Extract the [x, y] coordinate from the center of the cell holding the provided text.  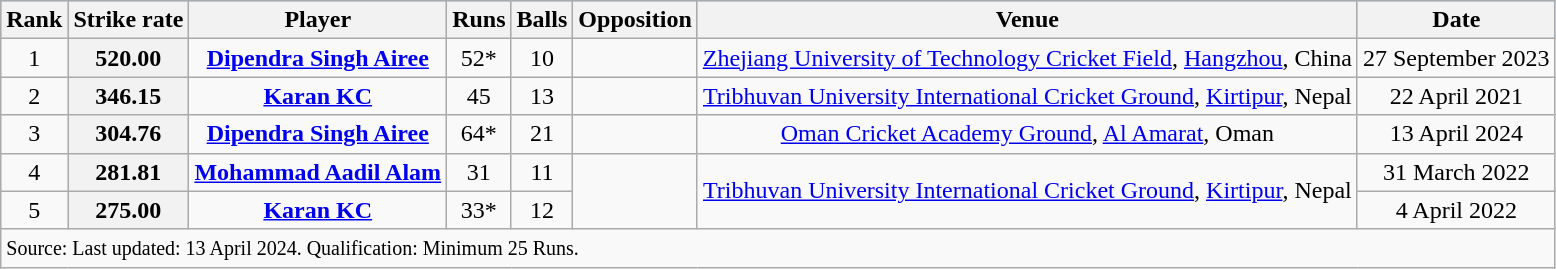
52* [479, 58]
Opposition [635, 20]
27 September 2023 [1456, 58]
64* [479, 134]
Rank [34, 20]
Strike rate [128, 20]
304.76 [128, 134]
13 [542, 96]
Venue [1027, 20]
346.15 [128, 96]
Runs [479, 20]
4 April 2022 [1456, 210]
11 [542, 172]
10 [542, 58]
3 [34, 134]
45 [479, 96]
Source: Last updated: 13 April 2024. Qualification: Minimum 25 Runs. [778, 248]
12 [542, 210]
Zhejiang University of Technology Cricket Field, Hangzhou, China [1027, 58]
33* [479, 210]
21 [542, 134]
4 [34, 172]
31 [479, 172]
31 March 2022 [1456, 172]
Oman Cricket Academy Ground, Al Amarat, Oman [1027, 134]
Balls [542, 20]
Date [1456, 20]
2 [34, 96]
281.81 [128, 172]
22 April 2021 [1456, 96]
275.00 [128, 210]
520.00 [128, 58]
5 [34, 210]
13 April 2024 [1456, 134]
Mohammad Aadil Alam [318, 172]
Player [318, 20]
1 [34, 58]
